Return the (x, y) coordinate for the center point of the cell that contains the specified text.  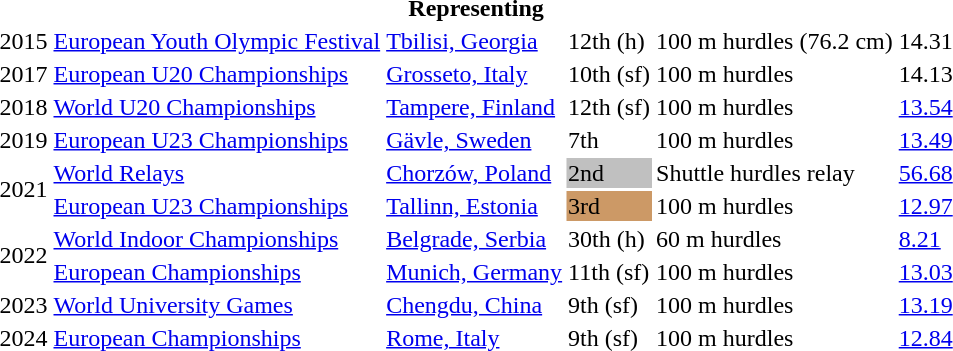
World Relays (217, 173)
7th (610, 140)
Belgrade, Serbia (474, 239)
Tbilisi, Georgia (474, 41)
Chorzów, Poland (474, 173)
12th (h) (610, 41)
11th (sf) (610, 272)
3rd (610, 206)
Tampere, Finland (474, 107)
60 m hurdles (775, 239)
Grosseto, Italy (474, 74)
Chengdu, China (474, 305)
Shuttle hurdles relay (775, 173)
European Championships (217, 272)
European Youth Olympic Festival (217, 41)
12th (sf) (610, 107)
Munich, Germany (474, 272)
World Indoor Championships (217, 239)
World U20 Championships (217, 107)
Gävle, Sweden (474, 140)
World University Games (217, 305)
2nd (610, 173)
European U20 Championships (217, 74)
100 m hurdles (76.2 cm) (775, 41)
10th (sf) (610, 74)
9th (sf) (610, 305)
Tallinn, Estonia (474, 206)
30th (h) (610, 239)
